Return the (X, Y) coordinate for the center point of the cell that contains the specified text.  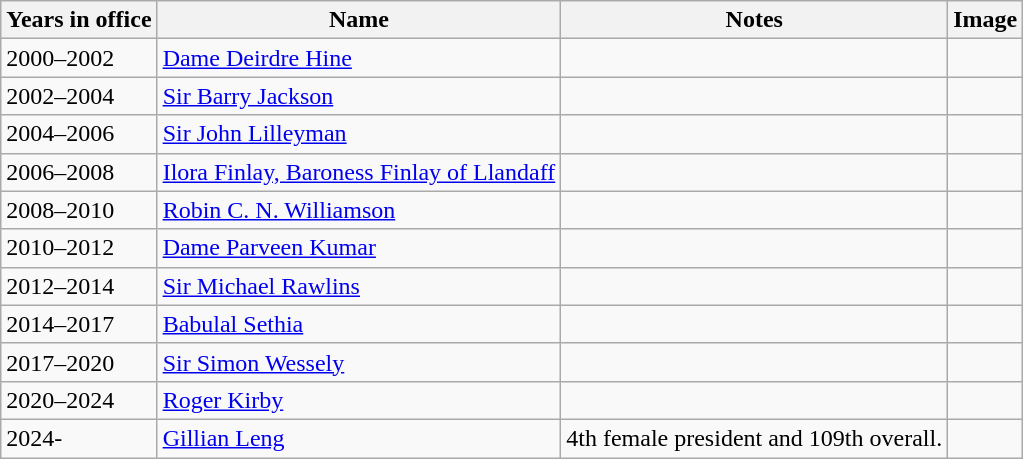
2017–2020 (79, 362)
2024- (79, 438)
2006–2008 (79, 172)
Sir Barry Jackson (359, 96)
Notes (754, 20)
Robin C. N. Williamson (359, 210)
Roger Kirby (359, 400)
2002–2004 (79, 96)
2012–2014 (79, 286)
4th female president and 109th overall. (754, 438)
Name (359, 20)
2010–2012 (79, 248)
2000–2002 (79, 58)
Image (986, 20)
Sir Simon Wessely (359, 362)
2004–2006 (79, 134)
2008–2010 (79, 210)
Dame Parveen Kumar (359, 248)
Babulal Sethia (359, 324)
Dame Deirdre Hine (359, 58)
Ilora Finlay, Baroness Finlay of Llandaff (359, 172)
Sir Michael Rawlins (359, 286)
Years in office (79, 20)
2020–2024 (79, 400)
Sir John Lilleyman (359, 134)
Gillian Leng (359, 438)
2014–2017 (79, 324)
